Determine the (X, Y) coordinate at the center of the cell enclosing the given text.  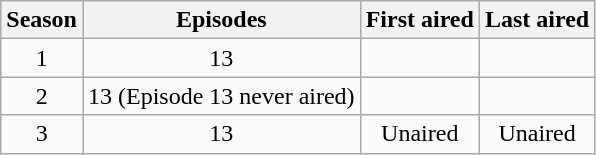
2 (42, 96)
First aired (420, 20)
Episodes (221, 20)
13 (Episode 13 never aired) (221, 96)
Season (42, 20)
Last aired (536, 20)
3 (42, 134)
1 (42, 58)
